Extract the [X, Y] coordinate from the center of the cell holding the provided text.  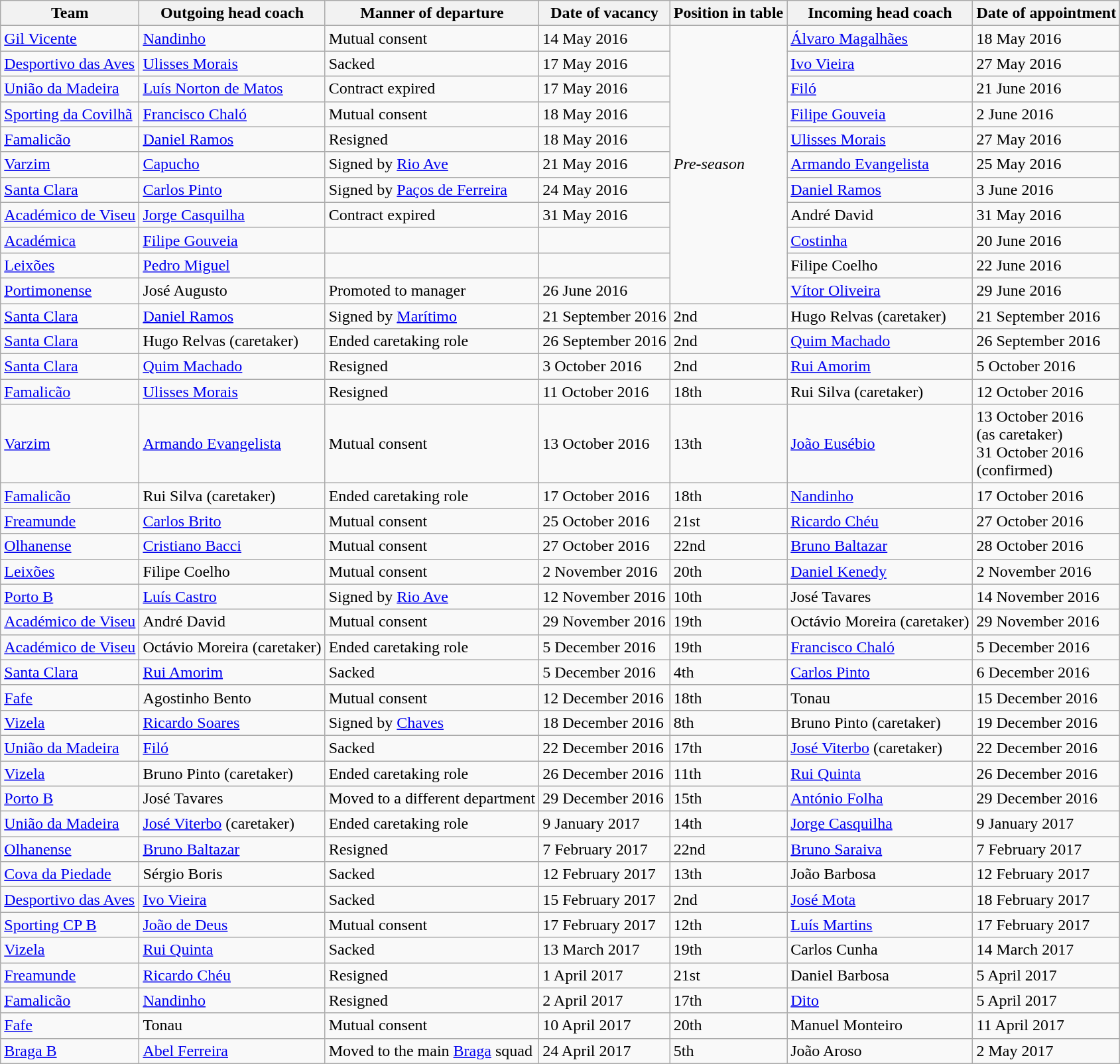
25 October 2016 [605, 521]
13 October 2016(as caretaker)31 October 2016(confirmed) [1046, 444]
Bruno Saraiva [880, 849]
8th [728, 723]
20 June 2016 [1046, 240]
Signed by Paços de Ferreira [432, 190]
14 May 2016 [605, 38]
Incoming head coach [880, 13]
12th [728, 925]
João de Deus [232, 925]
Moved to the main Braga squad [432, 1051]
14th [728, 824]
Sporting CP B [70, 925]
Agostinho Bento [232, 697]
2 May 2017 [1046, 1051]
26 June 2016 [605, 290]
12 December 2016 [605, 697]
29 June 2016 [1046, 290]
Abel Ferreira [232, 1051]
Promoted to manager [432, 290]
18 December 2016 [605, 723]
Outgoing head coach [232, 13]
Costinha [880, 240]
Luís Castro [232, 597]
15th [728, 799]
Vítor Oliveira [880, 290]
Cova da Piedade [70, 874]
4th [728, 672]
João Barbosa [880, 874]
28 October 2016 [1046, 546]
1 April 2017 [605, 975]
Académica [70, 240]
Álvaro Magalhães [880, 38]
13 March 2017 [605, 950]
Signed by Chaves [432, 723]
2 June 2016 [1046, 114]
Sérgio Boris [232, 874]
José Mota [880, 900]
2 April 2017 [605, 1000]
24 May 2016 [605, 190]
19 December 2016 [1046, 723]
3 June 2016 [1046, 190]
25 May 2016 [1046, 164]
Pre-season [728, 164]
António Folha [880, 799]
10 April 2017 [605, 1026]
Pedro Miguel [232, 265]
Cristiano Bacci [232, 546]
Position in table [728, 13]
5th [728, 1051]
Team [70, 13]
Daniel Barbosa [880, 975]
Luís Martins [880, 925]
João Eusébio [880, 444]
12 October 2016 [1046, 392]
Carlos Cunha [880, 950]
João Aroso [880, 1051]
12 November 2016 [605, 597]
11th [728, 774]
3 October 2016 [605, 367]
Signed by Marítimo [432, 316]
13 October 2016 [605, 444]
15 December 2016 [1046, 697]
21 June 2016 [1046, 89]
22 June 2016 [1046, 265]
Daniel Kenedy [880, 571]
Capucho [232, 164]
18 February 2017 [1046, 900]
24 April 2017 [605, 1051]
Date of appointment [1046, 13]
10th [728, 597]
Gil Vicente [70, 38]
Moved to a different department [432, 799]
José Augusto [232, 290]
14 March 2017 [1046, 950]
Dito [880, 1000]
Portimonense [70, 290]
5 October 2016 [1046, 367]
Date of vacancy [605, 13]
15 February 2017 [605, 900]
21 May 2016 [605, 164]
Sporting da Covilhã [70, 114]
11 April 2017 [1046, 1026]
14 November 2016 [1046, 597]
Ricardo Soares [232, 723]
Braga B [70, 1051]
Manuel Monteiro [880, 1026]
Luís Norton de Matos [232, 89]
Carlos Brito [232, 521]
11 October 2016 [605, 392]
Manner of departure [432, 13]
6 December 2016 [1046, 672]
